Search for the cell housing the specified text and yield its [X, Y] center coordinate. 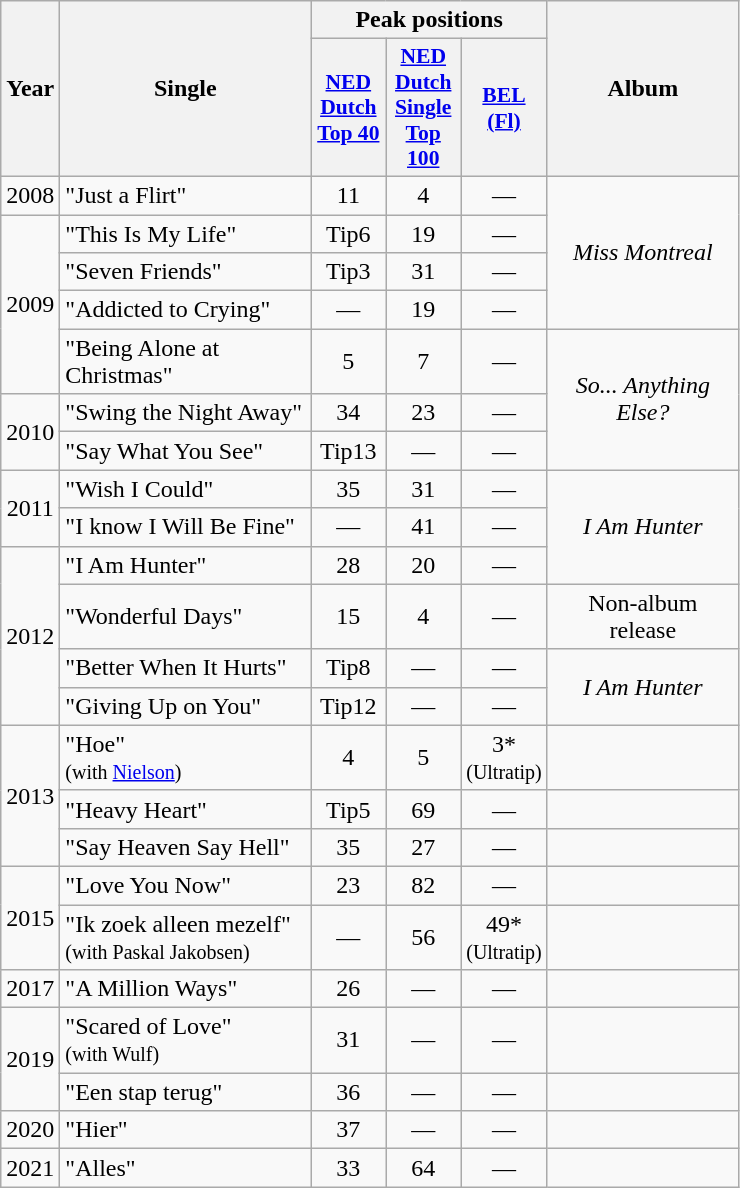
"Swing the Night Away" [186, 413]
2015 [30, 918]
"Alles" [186, 1168]
7 [424, 362]
Tip13 [348, 451]
41 [424, 527]
Album [642, 89]
"Say What You See" [186, 451]
"Ik zoek alleen mezelf"(with Paskal Jakobsen) [186, 936]
20 [424, 565]
69 [424, 809]
Tip8 [348, 668]
15 [348, 616]
"Een stap terug" [186, 1092]
26 [348, 989]
"Addicted to Crying" [186, 310]
11 [348, 195]
2011 [30, 508]
34 [348, 413]
"Hoe" (with Nielson) [186, 758]
NEDDutchTop 40 [348, 108]
"Say Heaven Say Hell" [186, 847]
36 [348, 1092]
2009 [30, 304]
"Giving Up on You" [186, 706]
49*(Ultratip) [504, 936]
Tip5 [348, 809]
27 [424, 847]
64 [424, 1168]
2010 [30, 432]
"Better When It Hurts" [186, 668]
2012 [30, 636]
Tip6 [348, 233]
82 [424, 885]
Tip12 [348, 706]
37 [348, 1130]
"Scared of Love"(with Wulf) [186, 1040]
"Being Alone at Christmas" [186, 362]
"Wish I Could" [186, 489]
"Heavy Heart" [186, 809]
Non-album release [642, 616]
"Wonderful Days" [186, 616]
2017 [30, 989]
33 [348, 1168]
56 [424, 936]
NEDDutchSingle Top 100 [424, 108]
2019 [30, 1060]
3*(Ultratip) [504, 758]
"I know I Will Be Fine" [186, 527]
"Seven Friends" [186, 272]
2008 [30, 195]
"Love You Now" [186, 885]
2020 [30, 1130]
"This Is My Life" [186, 233]
"Just a Flirt" [186, 195]
"I Am Hunter" [186, 565]
"A Million Ways" [186, 989]
Tip3 [348, 272]
2013 [30, 796]
28 [348, 565]
Peak positions [429, 20]
2021 [30, 1168]
BEL(Fl) [504, 108]
So... Anything Else? [642, 400]
Year [30, 89]
Miss Montreal [642, 252]
Single [186, 89]
"Hier" [186, 1130]
